Locate the cell with the specified text and output its (x, y) center coordinate. 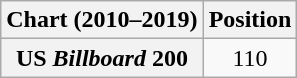
110 (250, 58)
Position (250, 20)
Chart (2010–2019) (102, 20)
US Billboard 200 (102, 58)
